Locate the cell with the specified text and output its [x, y] center coordinate. 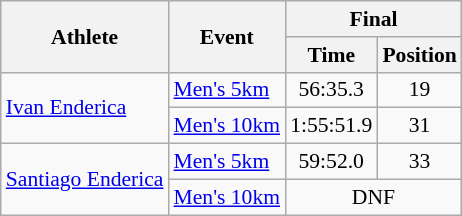
Event [228, 36]
33 [419, 162]
Athlete [85, 36]
Position [419, 55]
Ivan Enderica [85, 108]
31 [419, 126]
Final [374, 19]
DNF [374, 197]
1:55:51.9 [331, 126]
Time [331, 55]
59:52.0 [331, 162]
Santiago Enderica [85, 180]
56:35.3 [331, 90]
19 [419, 90]
